For the text-containing cell, return its midpoint in (X, Y) coordinate format. 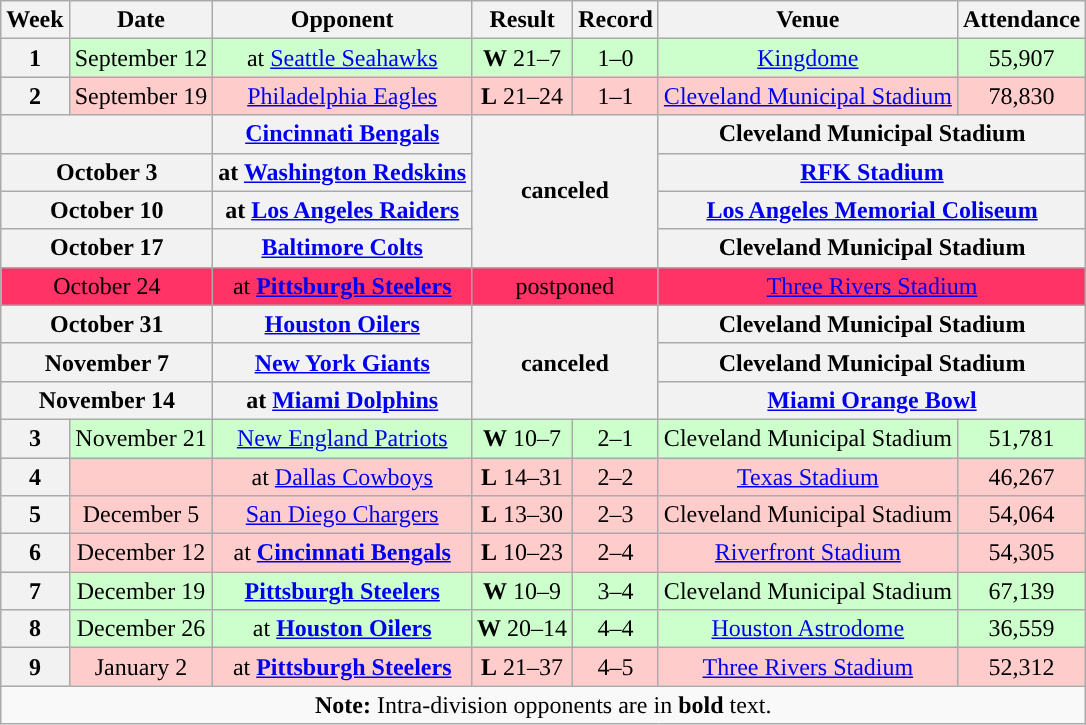
2–3 (616, 515)
51,781 (1021, 438)
L 10–23 (522, 553)
November 7 (107, 362)
L 14–31 (522, 477)
Baltimore Colts (342, 248)
at Cincinnati Bengals (342, 553)
Record (616, 20)
Philadelphia Eagles (342, 96)
RFK Stadium (872, 172)
Kingdome (808, 58)
at Washington Redskins (342, 172)
Date (141, 20)
5 (35, 515)
at Dallas Cowboys (342, 477)
3–4 (616, 591)
September 12 (141, 58)
36,559 (1021, 629)
2–1 (616, 438)
November 14 (107, 400)
Note: Intra-division opponents are in bold text. (544, 705)
Texas Stadium (808, 477)
1 (35, 58)
San Diego Chargers (342, 515)
Miami Orange Bowl (872, 400)
2–4 (616, 553)
L 21–24 (522, 96)
Cincinnati Bengals (342, 134)
New England Patriots (342, 438)
L 21–37 (522, 667)
1–0 (616, 58)
55,907 (1021, 58)
3 (35, 438)
4–5 (616, 667)
December 19 (141, 591)
7 (35, 591)
W 10–9 (522, 591)
W 21–7 (522, 58)
at Seattle Seahawks (342, 58)
October 17 (107, 248)
December 12 (141, 553)
Venue (808, 20)
46,267 (1021, 477)
4–4 (616, 629)
November 21 (141, 438)
Week (35, 20)
October 24 (107, 286)
2 (35, 96)
2–2 (616, 477)
54,064 (1021, 515)
8 (35, 629)
4 (35, 477)
Pittsburgh Steelers (342, 591)
Los Angeles Memorial Coliseum (872, 210)
6 (35, 553)
Attendance (1021, 20)
December 26 (141, 629)
54,305 (1021, 553)
Houston Astrodome (808, 629)
67,139 (1021, 591)
postponed (566, 286)
78,830 (1021, 96)
Result (522, 20)
New York Giants (342, 362)
9 (35, 667)
at Houston Oilers (342, 629)
December 5 (141, 515)
Riverfront Stadium (808, 553)
W 20–14 (522, 629)
October 10 (107, 210)
at Miami Dolphins (342, 400)
52,312 (1021, 667)
January 2 (141, 667)
at Los Angeles Raiders (342, 210)
Opponent (342, 20)
September 19 (141, 96)
W 10–7 (522, 438)
L 13–30 (522, 515)
1–1 (616, 96)
October 3 (107, 172)
October 31 (107, 324)
Houston Oilers (342, 324)
